For the text-containing cell, return its midpoint in (X, Y) coordinate format. 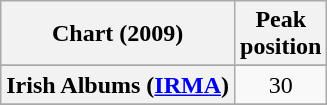
Irish Albums (IRMA) (118, 85)
Chart (2009) (118, 34)
Peakposition (281, 34)
30 (281, 85)
